Find where the given text appears and provide that cell's center as (X, Y) coordinate. 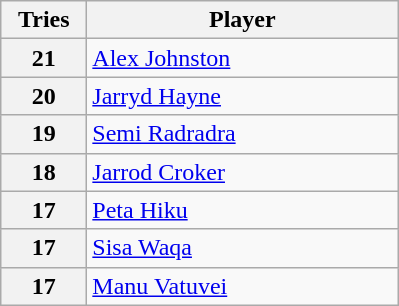
19 (44, 134)
Player (242, 20)
20 (44, 96)
21 (44, 58)
Manu Vatuvei (242, 286)
Jarryd Hayne (242, 96)
Semi Radradra (242, 134)
18 (44, 172)
Jarrod Croker (242, 172)
Peta Hiku (242, 210)
Sisa Waqa (242, 248)
Alex Johnston (242, 58)
Tries (44, 20)
